From the cell containing the given text, extract its center point as [X, Y] coordinate. 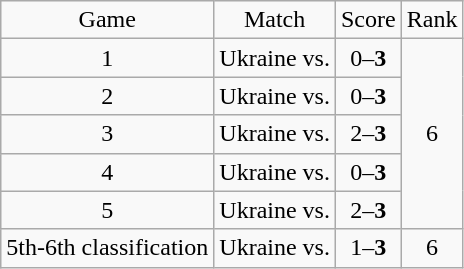
5 [108, 210]
1 [108, 58]
2 [108, 96]
Match [275, 20]
4 [108, 172]
5th-6th classification [108, 248]
Game [108, 20]
Score [368, 20]
1–3 [368, 248]
Rank [432, 20]
3 [108, 134]
